Extract the (X, Y) coordinate from the center of the cell holding the provided text.  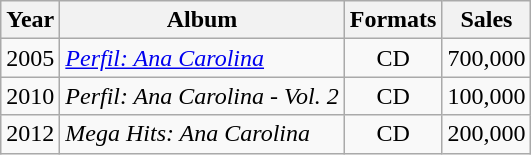
Year (30, 20)
Perfil: Ana Carolina (202, 58)
2012 (30, 134)
Album (202, 20)
700,000 (486, 58)
200,000 (486, 134)
Formats (393, 20)
Mega Hits: Ana Carolina (202, 134)
100,000 (486, 96)
2005 (30, 58)
2010 (30, 96)
Sales (486, 20)
Perfil: Ana Carolina - Vol. 2 (202, 96)
